Provide the [x, y] coordinate of the cell's center where the given text is located.  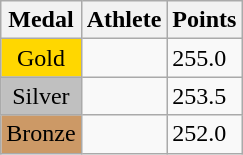
Gold [41, 58]
252.0 [204, 134]
253.5 [204, 96]
Points [204, 20]
Medal [41, 20]
Bronze [41, 134]
Silver [41, 96]
255.0 [204, 58]
Athlete [124, 20]
